Determine the (X, Y) coordinate at the center of the cell enclosing the given text.  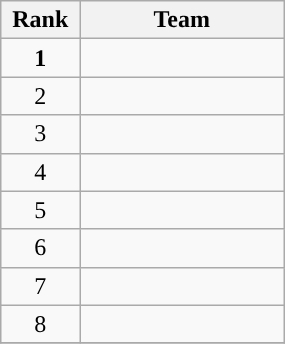
3 (40, 134)
Rank (40, 20)
5 (40, 210)
1 (40, 58)
7 (40, 286)
2 (40, 96)
4 (40, 172)
6 (40, 248)
Team (182, 20)
8 (40, 324)
